Search for the cell housing the specified text and yield its (x, y) center coordinate. 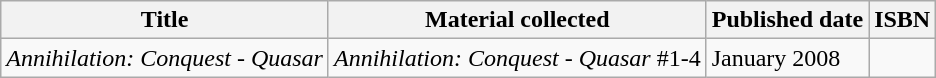
ISBN (902, 20)
Material collected (517, 20)
Annihilation: Conquest - Quasar (165, 58)
January 2008 (787, 58)
Published date (787, 20)
Annihilation: Conquest - Quasar #1-4 (517, 58)
Title (165, 20)
